Locate the cell with the specified text and output its (x, y) center coordinate. 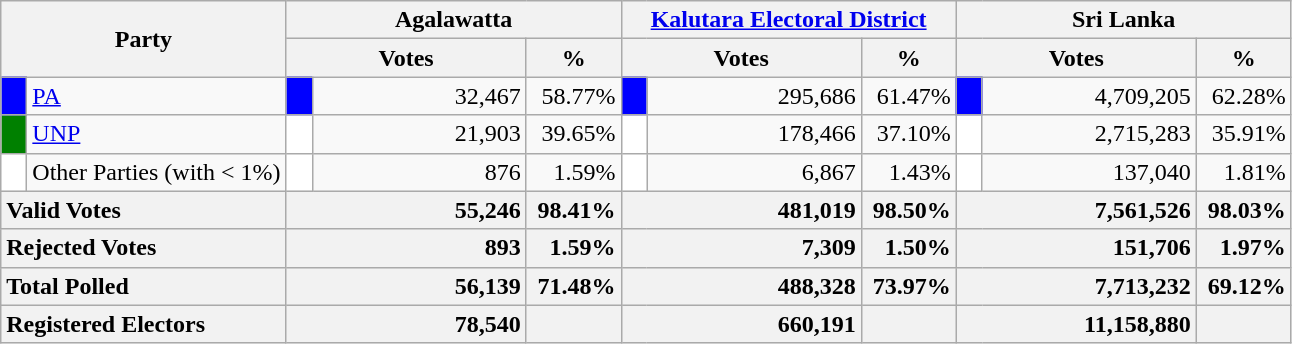
Rejected Votes (144, 248)
178,466 (754, 134)
69.12% (1244, 286)
98.50% (908, 210)
1.43% (908, 172)
71.48% (574, 286)
7,713,232 (1076, 286)
1.97% (1244, 248)
78,540 (406, 324)
35.91% (1244, 134)
Sri Lanka (1124, 20)
98.03% (1244, 210)
62.28% (1244, 96)
Valid Votes (144, 210)
481,019 (741, 210)
98.41% (574, 210)
11,158,880 (1076, 324)
Kalutara Electoral District (788, 20)
488,328 (741, 286)
1.50% (908, 248)
Other Parties (with < 1%) (156, 172)
PA (156, 96)
21,903 (419, 134)
137,040 (1089, 172)
UNP (156, 134)
660,191 (741, 324)
7,561,526 (1076, 210)
295,686 (754, 96)
4,709,205 (1089, 96)
73.97% (908, 286)
6,867 (754, 172)
39.65% (574, 134)
56,139 (406, 286)
151,706 (1076, 248)
Agalawatta (454, 20)
Party (144, 39)
Total Polled (144, 286)
7,309 (741, 248)
61.47% (908, 96)
Registered Electors (144, 324)
893 (406, 248)
55,246 (406, 210)
32,467 (419, 96)
2,715,283 (1089, 134)
58.77% (574, 96)
876 (419, 172)
1.81% (1244, 172)
37.10% (908, 134)
